Capture the cell that displays the provided text and extract its (x, y) central coordinate. 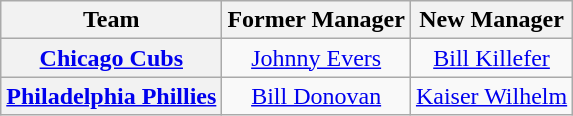
Former Manager (316, 20)
Johnny Evers (316, 58)
Bill Donovan (316, 96)
Chicago Cubs (112, 58)
Kaiser Wilhelm (491, 96)
Bill Killefer (491, 58)
Team (112, 20)
New Manager (491, 20)
Philadelphia Phillies (112, 96)
